From the cell containing the given text, extract its center point as (x, y) coordinate. 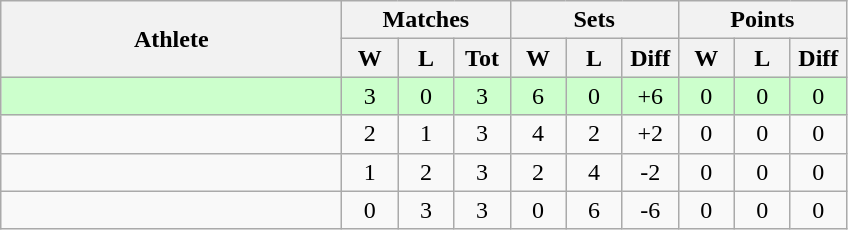
-2 (650, 172)
Sets (594, 20)
+6 (650, 96)
Athlete (172, 39)
Points (762, 20)
Tot (482, 58)
Matches (426, 20)
+2 (650, 134)
-6 (650, 210)
